Return the (x, y) coordinate for the center point of the cell that contains the specified text.  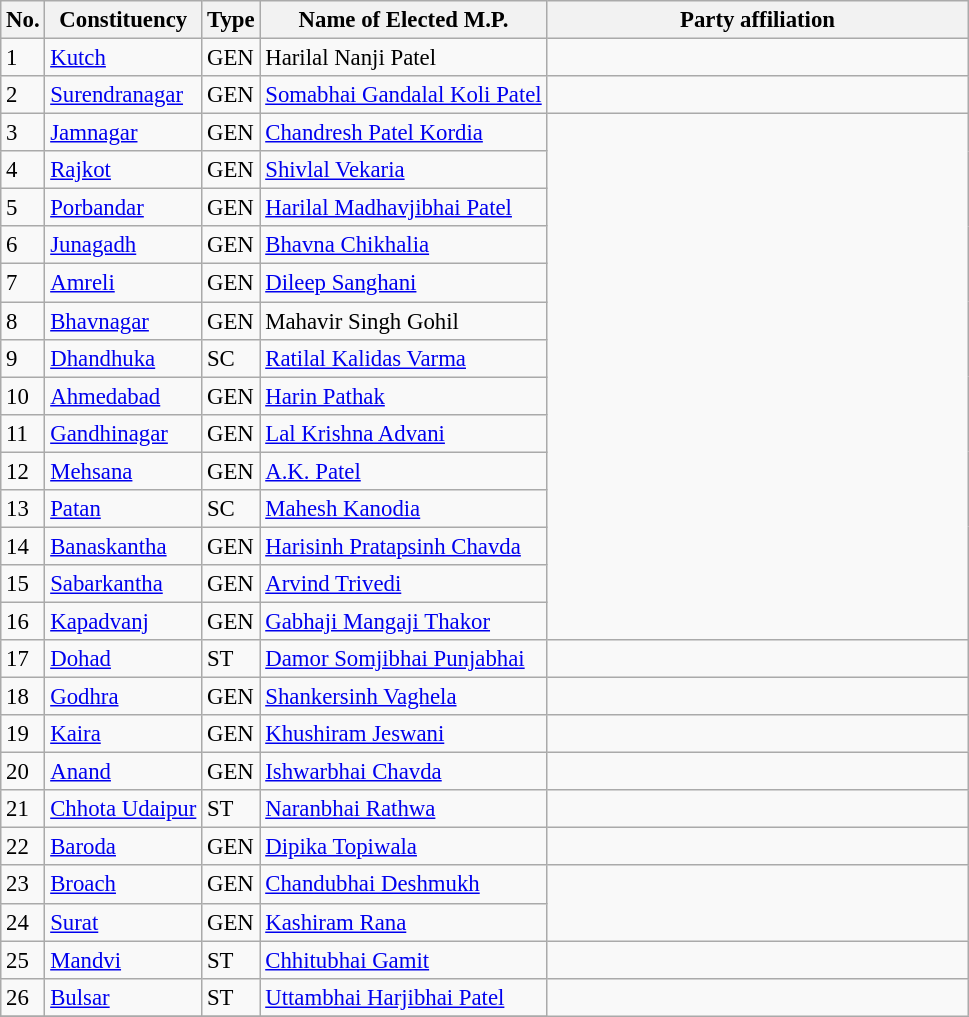
8 (23, 321)
Patan (124, 509)
Sabarkantha (124, 584)
Banaskantha (124, 546)
Porbandar (124, 208)
Somabhai Gandalal Koli Patel (404, 95)
17 (23, 659)
16 (23, 621)
Harilal Madhavjibhai Patel (404, 208)
Ahmedabad (124, 396)
Khushiram Jeswani (404, 734)
Mehsana (124, 471)
Harin Pathak (404, 396)
10 (23, 396)
Ratilal Kalidas Varma (404, 358)
Ishwarbhai Chavda (404, 772)
Amreli (124, 283)
Damor Somjibhai Punjabhai (404, 659)
Jamnagar (124, 133)
Kapadvanj (124, 621)
No. (23, 20)
Godhra (124, 697)
24 (23, 922)
Dohad (124, 659)
11 (23, 433)
Mahavir Singh Gohil (404, 321)
5 (23, 208)
Constituency (124, 20)
1 (23, 58)
Dipika Topiwala (404, 847)
3 (23, 133)
26 (23, 997)
Type (231, 20)
Naranbhai Rathwa (404, 809)
Chandresh Patel Kordia (404, 133)
Bulsar (124, 997)
12 (23, 471)
Shivlal Vekaria (404, 170)
23 (23, 885)
15 (23, 584)
6 (23, 245)
Kashiram Rana (404, 922)
Junagadh (124, 245)
25 (23, 960)
Name of Elected M.P. (404, 20)
Kutch (124, 58)
A.K. Patel (404, 471)
Dileep Sanghani (404, 283)
20 (23, 772)
Lal Krishna Advani (404, 433)
Surendranagar (124, 95)
7 (23, 283)
Harilal Nanji Patel (404, 58)
Arvind Trivedi (404, 584)
Uttambhai Harjibhai Patel (404, 997)
22 (23, 847)
Kaira (124, 734)
Anand (124, 772)
Dhandhuka (124, 358)
21 (23, 809)
Rajkot (124, 170)
Bhavna Chikhalia (404, 245)
Baroda (124, 847)
4 (23, 170)
2 (23, 95)
Gandhinagar (124, 433)
19 (23, 734)
13 (23, 509)
Shankersinh Vaghela (404, 697)
Broach (124, 885)
Chandubhai Deshmukh (404, 885)
18 (23, 697)
14 (23, 546)
Mandvi (124, 960)
Party affiliation (758, 20)
Surat (124, 922)
Chhota Udaipur (124, 809)
Chhitubhai Gamit (404, 960)
Harisinh Pratapsinh Chavda (404, 546)
Bhavnagar (124, 321)
Mahesh Kanodia (404, 509)
Gabhaji Mangaji Thakor (404, 621)
9 (23, 358)
